Return the [x, y] coordinate for the center point of the cell that contains the specified text.  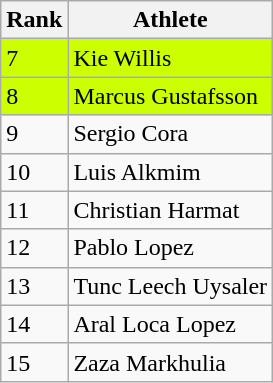
10 [34, 172]
Kie Willis [170, 58]
7 [34, 58]
12 [34, 248]
Luis Alkmim [170, 172]
13 [34, 286]
Marcus Gustafsson [170, 96]
Tunc Leech Uysaler [170, 286]
9 [34, 134]
15 [34, 362]
Christian Harmat [170, 210]
Zaza Markhulia [170, 362]
Athlete [170, 20]
8 [34, 96]
11 [34, 210]
Rank [34, 20]
Aral Loca Lopez [170, 324]
Sergio Cora [170, 134]
Pablo Lopez [170, 248]
14 [34, 324]
